Capture the cell that displays the provided text and extract its [X, Y] central coordinate. 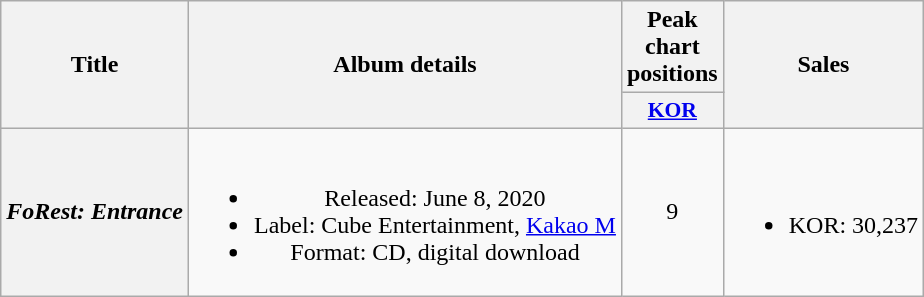
9 [672, 212]
Released: June 8, 2020Label: Cube Entertainment, Kakao MFormat: CD, digital download [406, 212]
KOR [672, 111]
Title [95, 65]
Peak chart positions [672, 47]
FoRest: Entrance [95, 212]
Sales [823, 65]
KOR: 30,237 [823, 212]
Album details [406, 65]
